Pinpoint the cell where the given text exists, returning its [X, Y] midpoint coordinate. 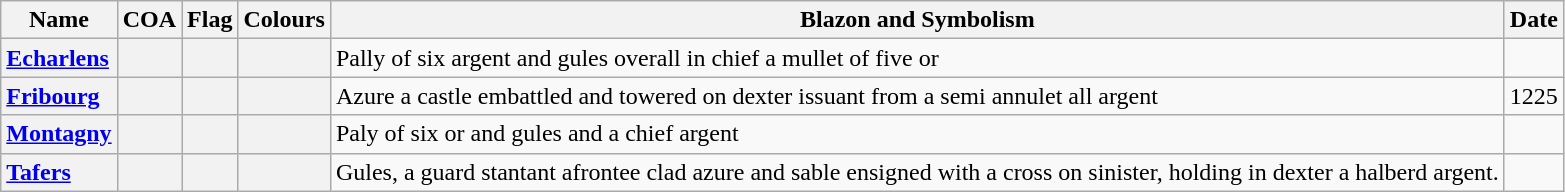
Name [59, 20]
Blazon and Symbolism [917, 20]
Tafers [59, 172]
Azure a castle embattled and towered on dexter issuant from a semi annulet all argent [917, 96]
1225 [1534, 96]
Echarlens [59, 58]
Paly of six or and gules and a chief argent [917, 134]
Date [1534, 20]
COA [149, 20]
Pally of six argent and gules overall in chief a mullet of five or [917, 58]
Flag [210, 20]
Colours [284, 20]
Fribourg [59, 96]
Montagny [59, 134]
Gules, a guard stantant afrontee clad azure and sable ensigned with a cross on sinister, holding in dexter a halberd argent. [917, 172]
